Detect which cell encompasses the target text, then output its [X, Y] center coordinate. 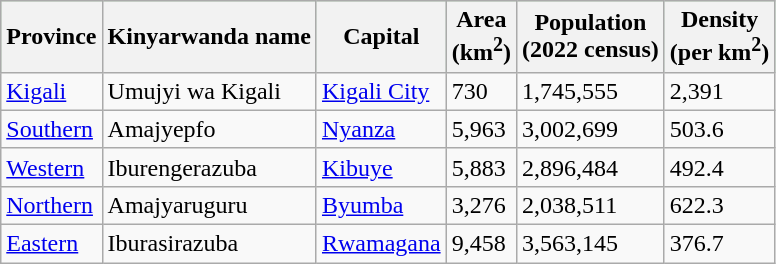
1,745,555 [591, 91]
Kinyarwanda name [209, 37]
Eastern [52, 244]
730 [481, 91]
Northern [52, 205]
2,896,484 [591, 167]
3,002,699 [591, 129]
Iburasirazuba [209, 244]
Iburengerazuba [209, 167]
Kigali City [381, 91]
622.3 [720, 205]
2,391 [720, 91]
Kibuye [381, 167]
Amajyepfo [209, 129]
Western [52, 167]
9,458 [481, 244]
Area (km2) [481, 37]
Rwamagana [381, 244]
Umujyi wa Kigali [209, 91]
5,883 [481, 167]
503.6 [720, 129]
3,563,145 [591, 244]
Population (2022 census) [591, 37]
Kigali [52, 91]
Amajyaruguru [209, 205]
Byumba [381, 205]
492.4 [720, 167]
3,276 [481, 205]
Nyanza [381, 129]
Capital [381, 37]
2,038,511 [591, 205]
Density (per km2) [720, 37]
5,963 [481, 129]
376.7 [720, 244]
Province [52, 37]
Southern [52, 129]
